Return the [X, Y] coordinate for the center point of the cell that contains the specified text.  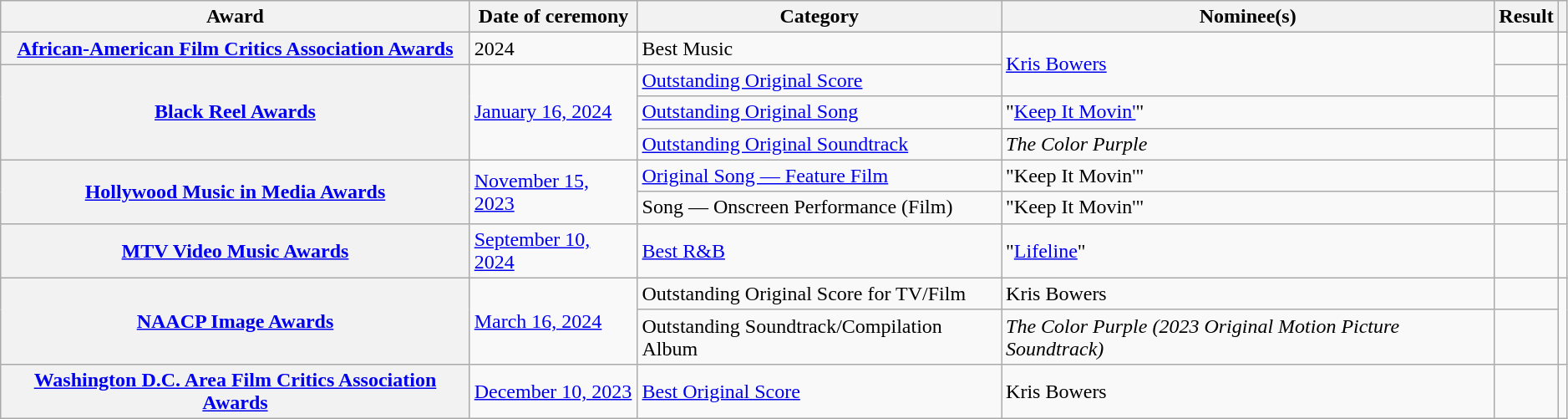
Outstanding Original Score [820, 80]
Washington D.C. Area Film Critics Association Awards [236, 391]
"Lifeline" [1248, 251]
MTV Video Music Awards [236, 251]
November 15, 2023 [553, 192]
Award [236, 17]
Best Music [820, 49]
September 10, 2024 [553, 251]
Outstanding Original Song [820, 112]
Hollywood Music in Media Awards [236, 192]
NAACP Image Awards [236, 321]
The Color Purple (2023 Original Motion Picture Soundtrack) [1248, 336]
December 10, 2023 [553, 391]
Black Reel Awards [236, 112]
Nominee(s) [1248, 17]
January 16, 2024 [553, 112]
Outstanding Original Score for TV/Film [820, 294]
Outstanding Soundtrack/Compilation Album [820, 336]
2024 [553, 49]
The Color Purple [1248, 144]
Original Song — Feature Film [820, 176]
March 16, 2024 [553, 321]
Song — Onscreen Performance (Film) [820, 207]
Result [1526, 17]
Date of ceremony [553, 17]
Outstanding Original Soundtrack [820, 144]
Best R&B [820, 251]
African-American Film Critics Association Awards [236, 49]
Category [820, 17]
Best Original Score [820, 391]
